Return [X, Y] of the center of cell containing provided text 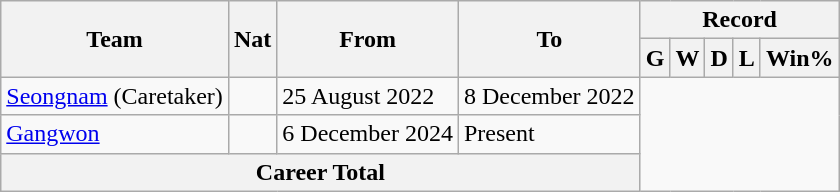
Career Total [320, 172]
From [368, 39]
L [746, 58]
W [688, 58]
Record [740, 20]
D [719, 58]
Team [115, 39]
Gangwon [115, 134]
Seongnam (Caretaker) [115, 96]
25 August 2022 [368, 96]
To [549, 39]
G [655, 58]
Nat [252, 39]
8 December 2022 [549, 96]
Present [549, 134]
6 December 2024 [368, 134]
Win% [800, 58]
